Return (X, Y) of the center of cell containing provided text 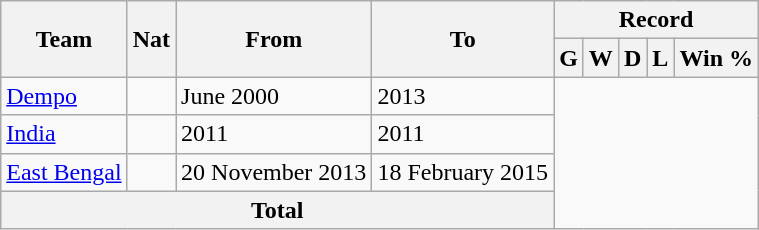
2013 (463, 96)
From (274, 39)
L (660, 58)
18 February 2015 (463, 172)
20 November 2013 (274, 172)
Record (656, 20)
Team (64, 39)
To (463, 39)
Total (278, 210)
India (64, 134)
June 2000 (274, 96)
D (632, 58)
W (600, 58)
Nat (151, 39)
Win % (716, 58)
Dempo (64, 96)
East Bengal (64, 172)
G (569, 58)
